Output the [x, y] coordinate of the center of the cell containing the given text.  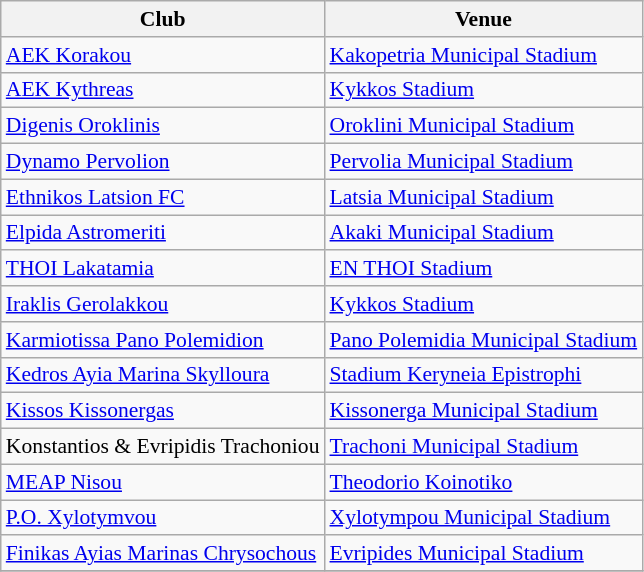
Trachoni Municipal Stadium [483, 447]
Dynamo Pervolion [163, 162]
AEK Kythreas [163, 90]
EN THOI Stadium [483, 269]
Elpida Astromeriti [163, 233]
Club [163, 19]
Latsia Municipal Stadium [483, 197]
Finikas Ayias Marinas Chrysochous [163, 554]
Akaki Municipal Stadium [483, 233]
Kakopetria Municipal Stadium [483, 55]
Kedros Ayia Marina Skylloura [163, 375]
THOI Lakatamia [163, 269]
Evripides Municipal Stadium [483, 554]
Digenis Oroklinis [163, 126]
MEAP Nisou [163, 482]
Kissos Kissonergas [163, 411]
Karmiotissa Pano Polemidion [163, 340]
Theodorio Koinotiko [483, 482]
Konstantios & Evripidis Trachoniou [163, 447]
AEK Korakou [163, 55]
Venue [483, 19]
Iraklis Gerolakkou [163, 304]
Pervolia Municipal Stadium [483, 162]
Oroklini Municipal Stadium [483, 126]
P.O. Xylotymvou [163, 518]
Kissonerga Municipal Stadium [483, 411]
Ethnikos Latsion FC [163, 197]
Pano Polemidia Municipal Stadium [483, 340]
Xylotympou Municipal Stadium [483, 518]
Stadium Keryneia Epistrophi [483, 375]
